Find where the given text appears and provide that cell's center as (X, Y) coordinate. 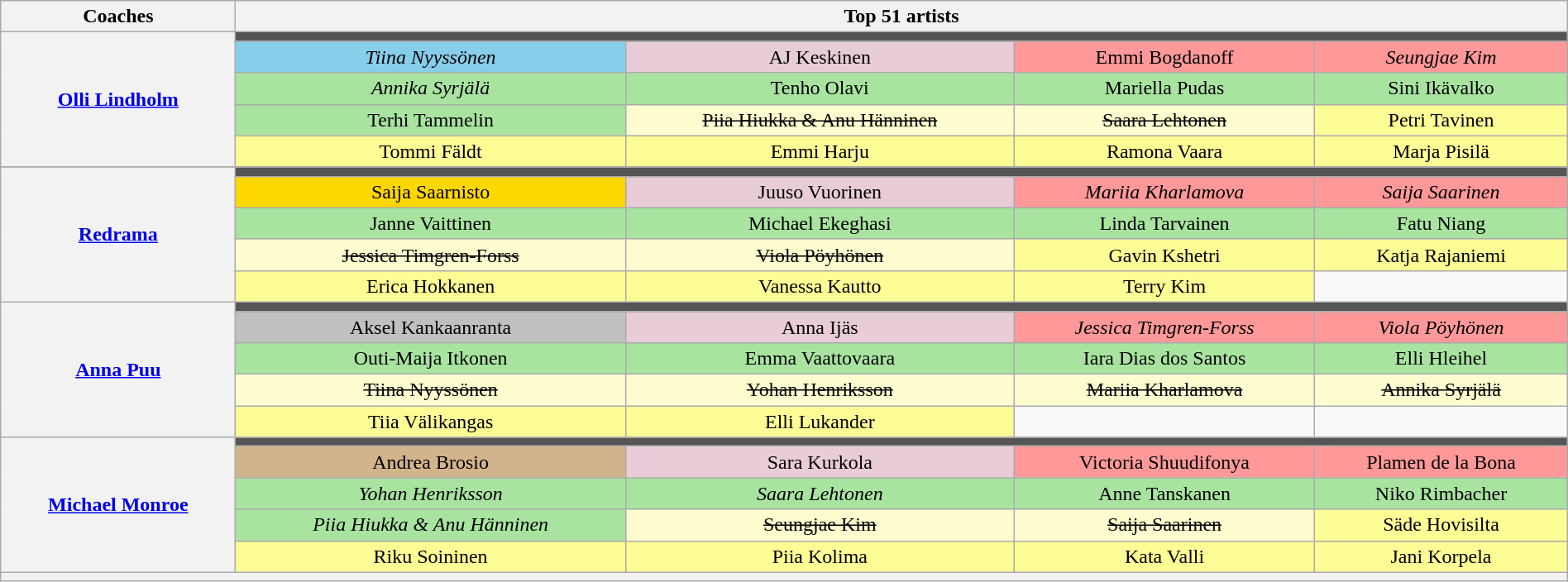
Säde Hovisilta (1441, 525)
Katja Rajaniemi (1441, 255)
Fatu Niang (1441, 223)
Outi-Maija Itkonen (430, 359)
Kata Valli (1164, 556)
Erica Hokkanen (430, 286)
Redrama (118, 235)
Aksel Kankaanranta (430, 327)
Anna Puu (118, 369)
Anne Tanskanen (1164, 494)
Coaches (118, 17)
Sini Ikävalko (1441, 88)
Plamen de la Bona (1441, 462)
Tiia Välikangas (430, 422)
Terhi Tammelin (430, 120)
Tommi Fäldt (430, 151)
Emmi Bogdanoff (1164, 57)
Marja Pisilä (1441, 151)
Emma Vaattovaara (820, 359)
Niko Rimbacher (1441, 494)
Elli Hleihel (1441, 359)
Janne Vaittinen (430, 223)
Michael Ekeghasi (820, 223)
Victoria Shuudifonya (1164, 462)
Emmi Harju (820, 151)
Michael Monroe (118, 504)
Anna Ijäs (820, 327)
Gavin Kshetri (1164, 255)
Saija Saarnisto (430, 192)
Elli Lukander (820, 422)
Riku Soininen (430, 556)
Ramona Vaara (1164, 151)
Mariella Pudas (1164, 88)
Tenho Olavi (820, 88)
Petri Tavinen (1441, 120)
Iara Dias dos Santos (1164, 359)
Top 51 artists (901, 17)
Juuso Vuorinen (820, 192)
Olli Lindholm (118, 99)
Terry Kim (1164, 286)
AJ Keskinen (820, 57)
Linda Tarvainen (1164, 223)
Piia Kolima (820, 556)
Vanessa Kautto (820, 286)
Andrea Brosio (430, 462)
Sara Kurkola (820, 462)
Jani Korpela (1441, 556)
